Return the [X, Y] coordinate for the center point of the cell that contains the specified text.  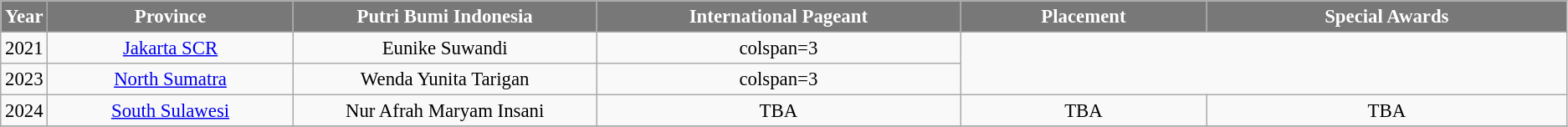
North Sumatra [171, 79]
2023 [24, 79]
Nur Afrah Maryam Insani [445, 111]
Jakarta SCR [171, 48]
2024 [24, 111]
Placement [1084, 17]
Special Awards [1386, 17]
2021 [24, 48]
Putri Bumi Indonesia [445, 17]
South Sulawesi [171, 111]
Year [24, 17]
Wenda Yunita Tarigan [445, 79]
Eunike Suwandi [445, 48]
Province [171, 17]
International Pageant [778, 17]
